Pinpoint the cell where the given text exists, returning its [X, Y] midpoint coordinate. 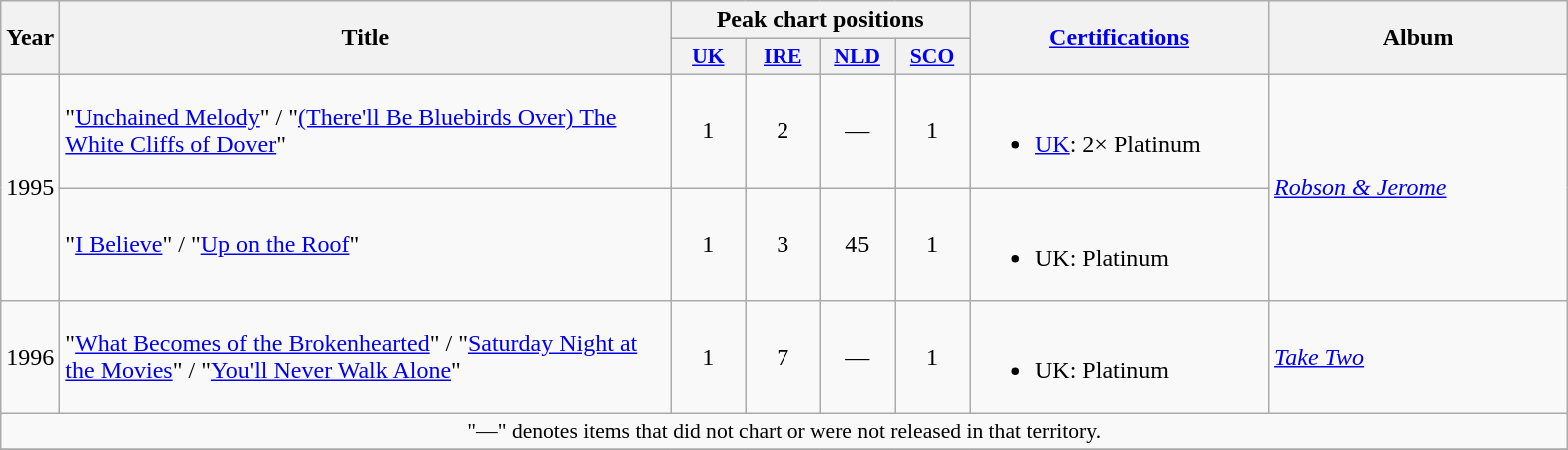
"—" denotes items that did not chart or were not released in that territory. [784, 432]
Certifications [1119, 38]
Peak chart positions [820, 20]
UK [708, 57]
Robson & Jerome [1419, 187]
UK: 2× Platinum [1119, 130]
NLD [857, 57]
IRE [784, 57]
45 [857, 244]
"I Believe" / "Up on the Roof" [366, 244]
Title [366, 38]
"What Becomes of the Brokenhearted" / "Saturday Night at the Movies" / "You'll Never Walk Alone" [366, 358]
Take Two [1419, 358]
3 [784, 244]
"Unchained Melody" / "(There'll Be Bluebirds Over) The White Cliffs of Dover" [366, 130]
1996 [30, 358]
SCO [933, 57]
1995 [30, 187]
7 [784, 358]
Year [30, 38]
2 [784, 130]
Album [1419, 38]
